Detect which cell encompasses the target text, then output its [X, Y] center coordinate. 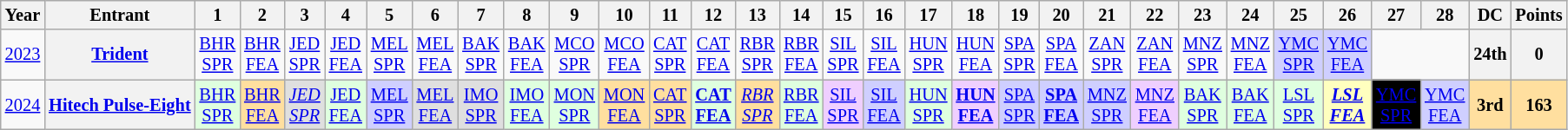
13 [758, 15]
3rd [1490, 105]
MCOSPR [575, 55]
22 [1155, 15]
7 [481, 15]
11 [670, 15]
15 [844, 15]
LSLSPR [1299, 105]
Trident [120, 55]
25 [1299, 15]
Points [1538, 15]
LSLFEA [1347, 105]
6 [436, 15]
18 [975, 15]
28 [1445, 15]
8 [526, 15]
19 [1019, 15]
1 [218, 15]
DC [1490, 15]
26 [1347, 15]
4 [346, 15]
ZANSPR [1107, 55]
Entrant [120, 15]
9 [575, 15]
MONFEA [624, 105]
20 [1061, 15]
27 [1396, 15]
0 [1538, 55]
MONSPR [575, 105]
10 [624, 15]
Year [23, 15]
23 [1202, 15]
Hitech Pulse-Eight [120, 105]
14 [801, 15]
21 [1107, 15]
5 [389, 15]
IMOSPR [481, 105]
24 [1251, 15]
16 [883, 15]
2 [262, 15]
2023 [23, 55]
24th [1490, 55]
3 [305, 15]
ZANFEA [1155, 55]
12 [712, 15]
17 [929, 15]
MCOFEA [624, 55]
163 [1538, 105]
IMOFEA [526, 105]
2024 [23, 105]
